Provide the (X, Y) coordinate of the cell's center where the given text is located.  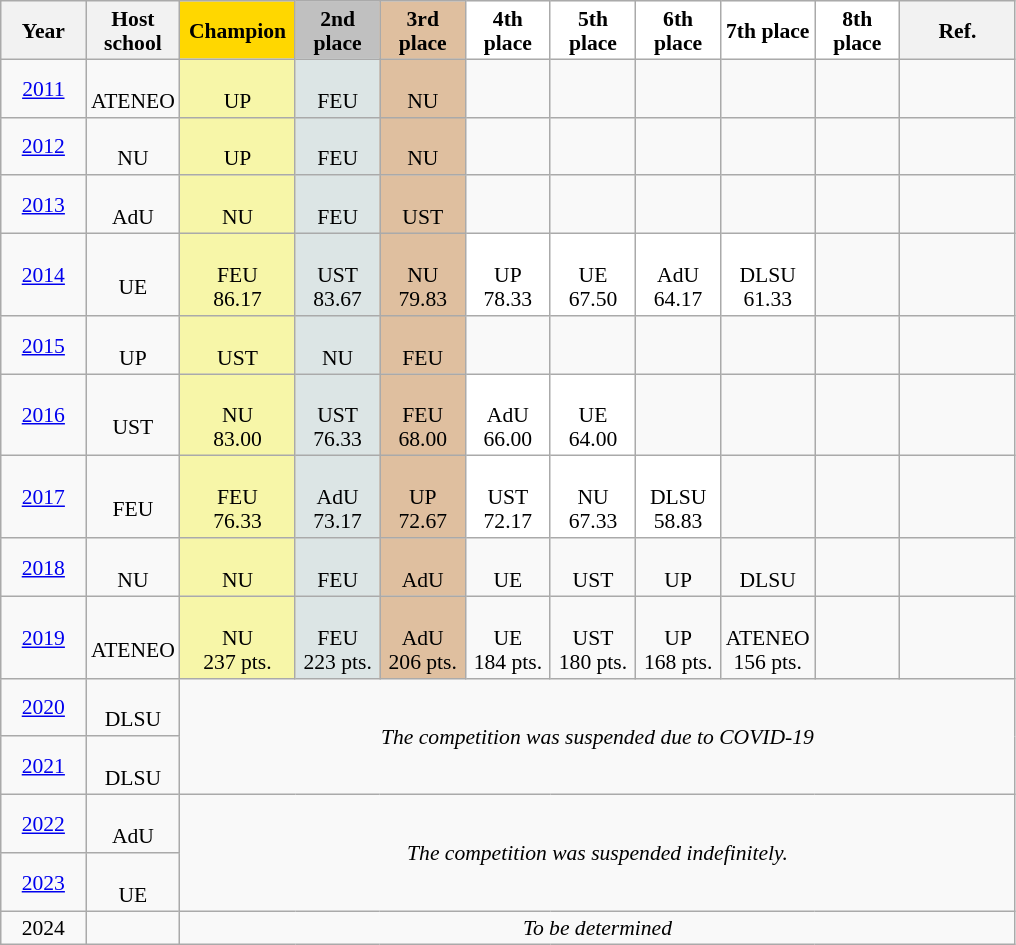
FEU86.17 (238, 275)
2016 (44, 415)
AdU73.17 (338, 497)
UP72.67 (422, 497)
Year (44, 30)
NU83.00 (238, 415)
UST72.17 (508, 497)
2nd place (338, 30)
AdU64.17 (678, 275)
2023 (44, 882)
DLSU58.83 (678, 497)
UST180 pts. (592, 637)
UP168 pts. (678, 637)
2017 (44, 497)
UE184 pts. (508, 637)
FEU68.00 (422, 415)
UP78.33 (508, 275)
UST83.67 (338, 275)
2020 (44, 707)
UST76.33 (338, 415)
ATENEO156 pts. (768, 637)
2022 (44, 824)
2018 (44, 567)
NU237 pts. (238, 637)
2011 (44, 88)
AdU66.00 (508, 415)
NU67.33 (592, 497)
The competition was suspended indefinitely. (598, 853)
Champion (238, 30)
To be determined (598, 928)
Ref. (958, 30)
4th place (508, 30)
2012 (44, 146)
2024 (44, 928)
UE67.50 (592, 275)
Host school (133, 30)
2019 (44, 637)
AdU206 pts. (422, 637)
2014 (44, 275)
FEU76.33 (238, 497)
8th place (858, 30)
6th place (678, 30)
The competition was suspended due to COVID-19 (598, 736)
2015 (44, 345)
3rd place (422, 30)
5th place (592, 30)
FEU223 pts. (338, 637)
2013 (44, 205)
UE64.00 (592, 415)
2021 (44, 766)
7th place (768, 30)
DLSU61.33 (768, 275)
NU79.83 (422, 275)
